Find where the given text appears and provide that cell's center as (X, Y) coordinate. 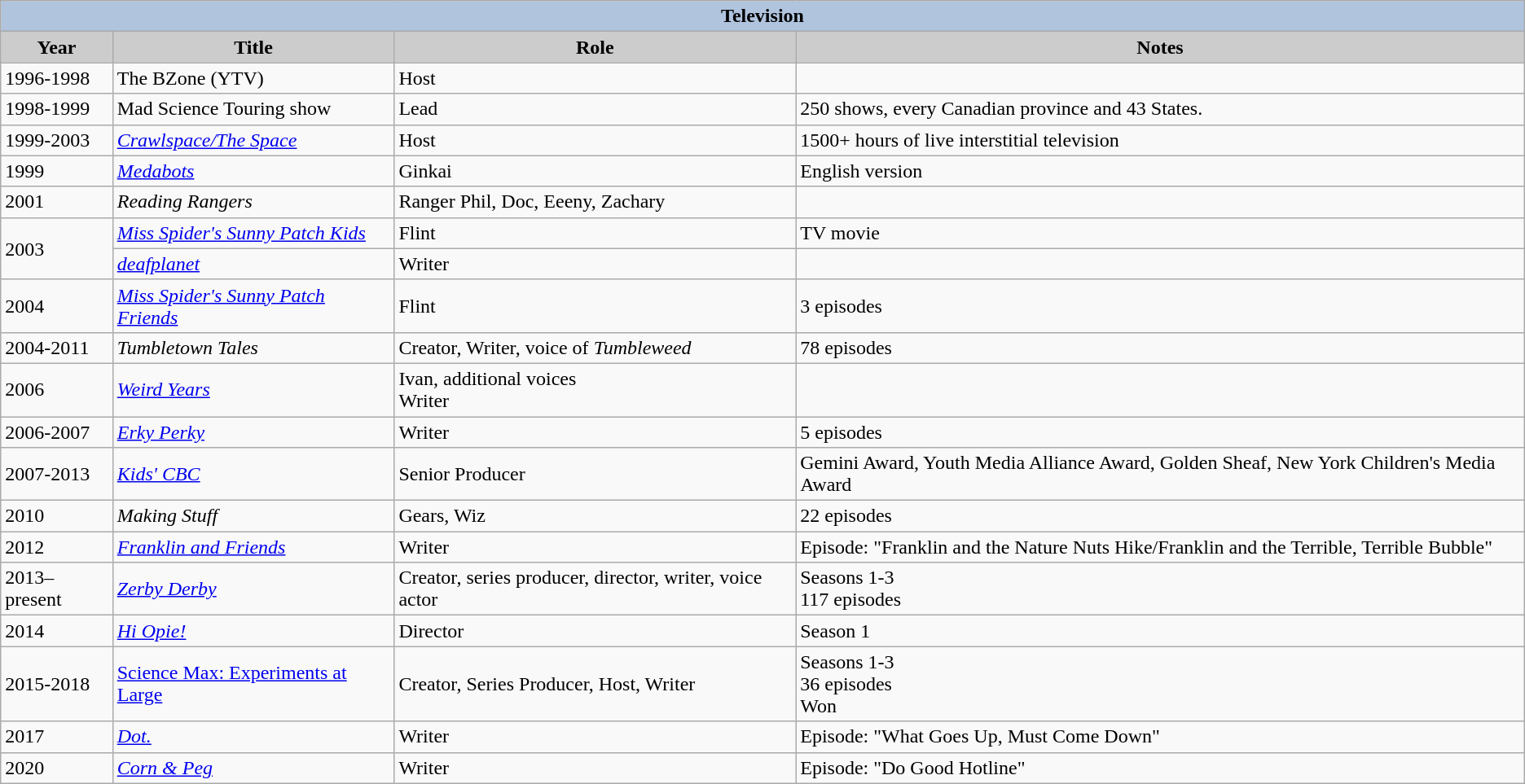
2017 (57, 737)
2013–present (57, 589)
Zerby Derby (253, 589)
Kids' CBC (253, 474)
1500+ hours of live interstitial television (1160, 140)
English version (1160, 171)
Director (595, 631)
Dot. (253, 737)
The BZone (YTV) (253, 78)
Episode: "Franklin and the Nature Nuts Hike/Franklin and the Terrible, Terrible Bubble" (1160, 547)
78 episodes (1160, 348)
2006-2007 (57, 432)
Ginkai (595, 171)
Mad Science Touring show (253, 109)
1998-1999 (57, 109)
Hi Opie! (253, 631)
2007-2013 (57, 474)
Science Max: Experiments at Large (253, 684)
Crawlspace/The Space (253, 140)
Medabots (253, 171)
deafplanet (253, 264)
1996-1998 (57, 78)
Corn & Peg (253, 768)
Seasons 1-336 episodesWon (1160, 684)
Notes (1160, 47)
2010 (57, 516)
Episode: "Do Good Hotline" (1160, 768)
1999 (57, 171)
Gears, Wiz (595, 516)
Weird Years (253, 389)
Creator, Series Producer, Host, Writer (595, 684)
Seasons 1-3117 episodes (1160, 589)
Franklin and Friends (253, 547)
Role (595, 47)
Senior Producer (595, 474)
Title (253, 47)
Creator, Writer, voice of Tumbleweed (595, 348)
Year (57, 47)
Gemini Award, Youth Media Alliance Award, Golden Sheaf, New York Children's Media Award (1160, 474)
2004-2011 (57, 348)
Lead (595, 109)
2020 (57, 768)
Miss Spider's Sunny Patch Kids (253, 233)
5 episodes (1160, 432)
2015-2018 (57, 684)
3 episodes (1160, 306)
Ranger Phil, Doc, Eeeny, Zachary (595, 202)
Erky Perky (253, 432)
Reading Rangers (253, 202)
1999-2003 (57, 140)
Creator, series producer, director, writer, voice actor (595, 589)
Miss Spider's Sunny Patch Friends (253, 306)
Episode: "What Goes Up, Must Come Down" (1160, 737)
Tumbletown Tales (253, 348)
2003 (57, 248)
2006 (57, 389)
2012 (57, 547)
2004 (57, 306)
250 shows, every Canadian province and 43 States. (1160, 109)
2014 (57, 631)
TV movie (1160, 233)
Season 1 (1160, 631)
Ivan, additional voicesWriter (595, 389)
22 episodes (1160, 516)
2001 (57, 202)
Television (762, 16)
Making Stuff (253, 516)
